Capture the cell that displays the provided text and extract its (x, y) central coordinate. 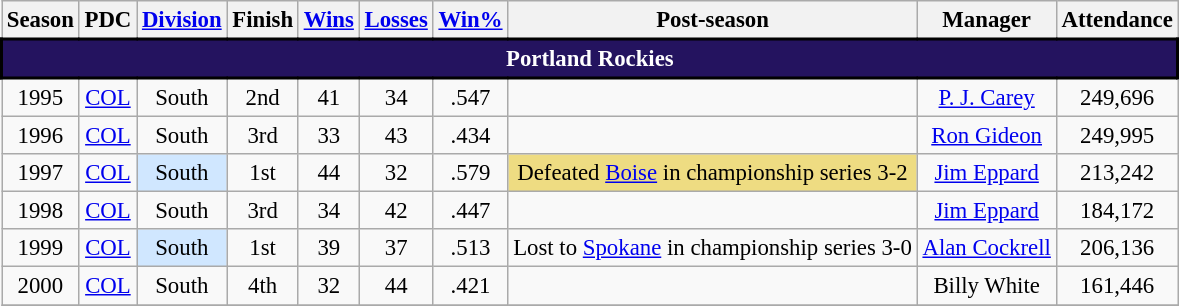
33 (328, 136)
1998 (41, 211)
249,995 (1117, 136)
206,136 (1117, 249)
43 (396, 136)
Portland Rockies (590, 58)
Ron Gideon (986, 136)
1996 (41, 136)
2000 (41, 286)
Win% (470, 20)
Alan Cockrell (986, 249)
37 (396, 249)
2nd (262, 97)
Wins (328, 20)
PDC (108, 20)
42 (396, 211)
.579 (470, 173)
Attendance (1117, 20)
Manager (986, 20)
Losses (396, 20)
1999 (41, 249)
.547 (470, 97)
Finish (262, 20)
1995 (41, 97)
213,242 (1117, 173)
.421 (470, 286)
4th (262, 286)
Post-season (712, 20)
P. J. Carey (986, 97)
39 (328, 249)
41 (328, 97)
.447 (470, 211)
.513 (470, 249)
Season (41, 20)
184,172 (1117, 211)
249,696 (1117, 97)
161,446 (1117, 286)
Lost to Spokane in championship series 3-0 (712, 249)
.434 (470, 136)
Defeated Boise in championship series 3-2 (712, 173)
Division (182, 20)
1997 (41, 173)
Billy White (986, 286)
